Determine the (x, y) coordinate at the center of the cell enclosing the given text.  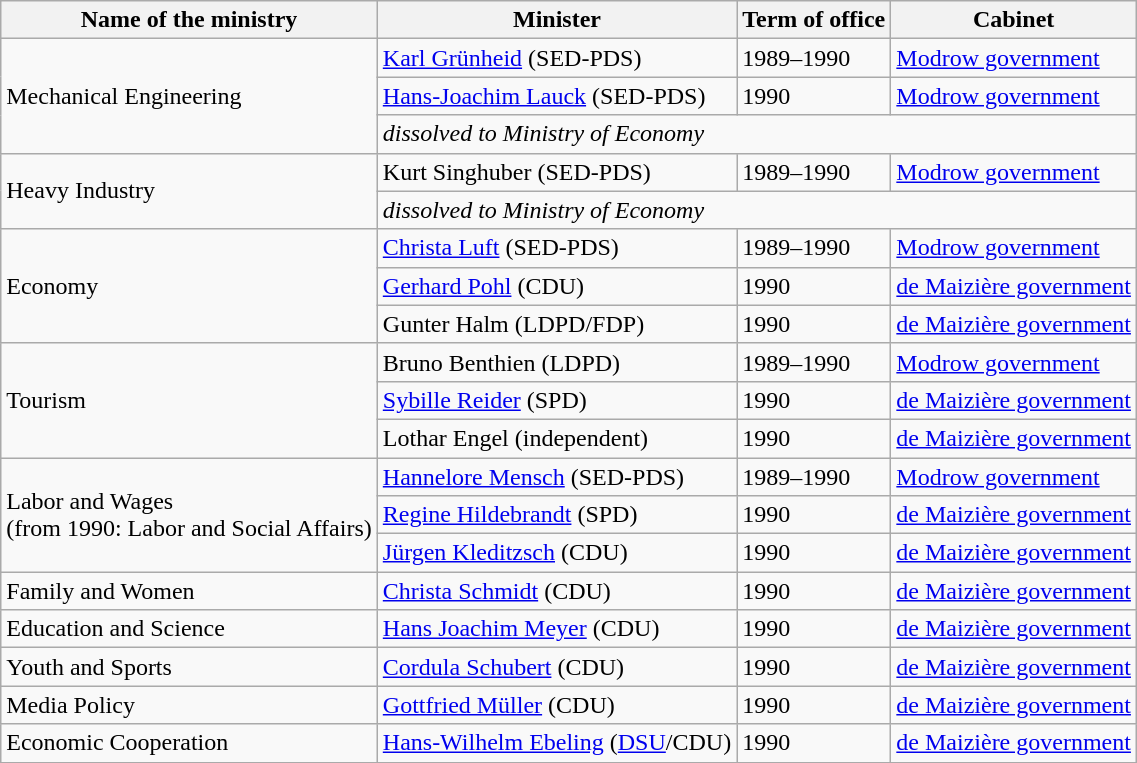
Cabinet (1014, 20)
Family and Women (190, 591)
Christa Schmidt (CDU) (556, 591)
Hans-Wilhelm Ebeling (DSU/CDU) (556, 743)
Mechanical Engineering (190, 96)
Labor and Wages(from 1990: Labor and Social Affairs) (190, 515)
Gottfried Müller (CDU) (556, 705)
Economy (190, 286)
Hans Joachim Meyer (CDU) (556, 629)
Kurt Singhuber (SED-PDS) (556, 172)
Gunter Halm (LDPD/FDP) (556, 324)
Lothar Engel (independent) (556, 438)
Tourism (190, 400)
Cordula Schubert (CDU) (556, 667)
Christa Luft (SED-PDS) (556, 248)
Hans-Joachim Lauck (SED-PDS) (556, 96)
Name of the ministry (190, 20)
Jürgen Kleditzsch (CDU) (556, 553)
Economic Cooperation (190, 743)
Gerhard Pohl (CDU) (556, 286)
Youth and Sports (190, 667)
Term of office (814, 20)
Media Policy (190, 705)
Karl Grünheid (SED-PDS) (556, 58)
Bruno Benthien (LDPD) (556, 362)
Minister (556, 20)
Regine Hildebrandt (SPD) (556, 515)
Sybille Reider (SPD) (556, 400)
Education and Science (190, 629)
Heavy Industry (190, 191)
Hannelore Mensch (SED-PDS) (556, 477)
